Detect which cell encompasses the target text, then output its (x, y) center coordinate. 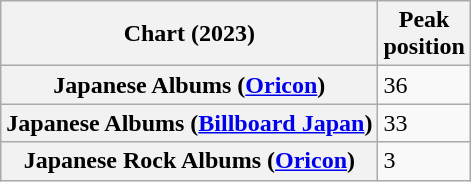
Japanese Rock Albums (Oricon) (190, 161)
Chart (2023) (190, 34)
Japanese Albums (Oricon) (190, 85)
Peakposition (424, 34)
36 (424, 85)
33 (424, 123)
Japanese Albums (Billboard Japan) (190, 123)
3 (424, 161)
